Return (X, Y) of the center of cell containing provided text 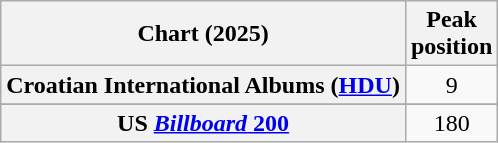
9 (451, 85)
180 (451, 123)
Peak position (451, 34)
Chart (2025) (204, 34)
US Billboard 200 (204, 123)
Croatian International Albums (HDU) (204, 85)
